Find where the given text appears and provide that cell's center as (X, Y) coordinate. 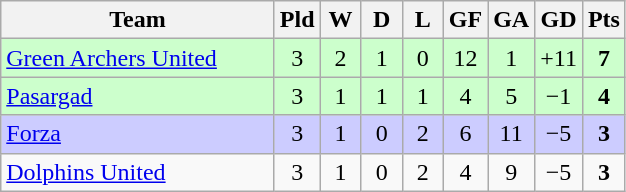
D (382, 20)
GF (465, 20)
Forza (138, 134)
GA (512, 20)
+11 (559, 58)
Dolphins United (138, 172)
Team (138, 20)
5 (512, 96)
Pasargad (138, 96)
GD (559, 20)
Green Archers United (138, 58)
9 (512, 172)
7 (604, 58)
Pts (604, 20)
11 (512, 134)
L (422, 20)
Pld (297, 20)
12 (465, 58)
W (340, 20)
−1 (559, 96)
6 (465, 134)
